Pinpoint the cell where the given text exists, returning its (X, Y) midpoint coordinate. 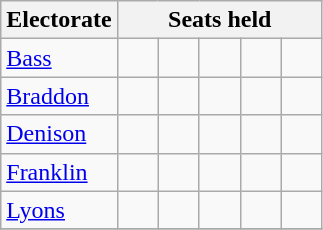
Braddon (59, 96)
Lyons (59, 210)
Seats held (220, 20)
Franklin (59, 172)
Bass (59, 58)
Denison (59, 134)
Electorate (59, 20)
